Output the (X, Y) coordinate of the center of the cell containing the given text.  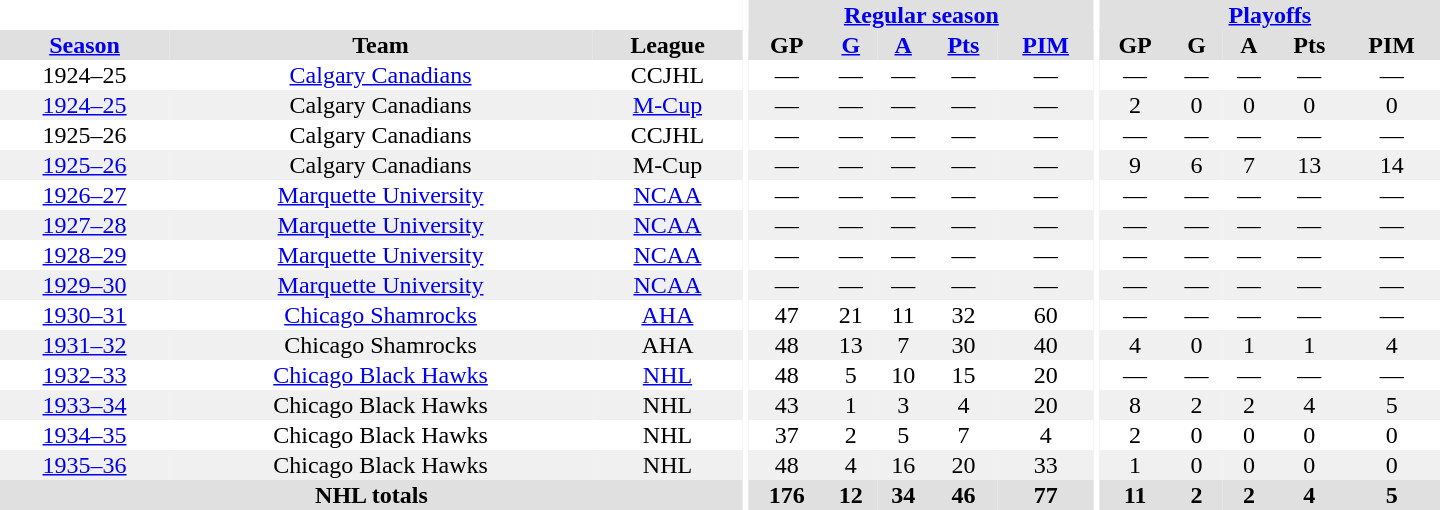
77 (1046, 495)
NHL totals (372, 495)
47 (787, 315)
1926–27 (84, 195)
10 (903, 375)
30 (963, 345)
1930–31 (84, 315)
1935–36 (84, 465)
6 (1196, 165)
60 (1046, 315)
32 (963, 315)
1927–28 (84, 225)
Team (380, 45)
1933–34 (84, 405)
14 (1392, 165)
1931–32 (84, 345)
43 (787, 405)
176 (787, 495)
46 (963, 495)
Playoffs (1270, 15)
Season (84, 45)
16 (903, 465)
37 (787, 435)
34 (903, 495)
1932–33 (84, 375)
1934–35 (84, 435)
Regular season (922, 15)
1929–30 (84, 285)
15 (963, 375)
21 (851, 315)
12 (851, 495)
8 (1136, 405)
3 (903, 405)
33 (1046, 465)
1928–29 (84, 255)
9 (1136, 165)
40 (1046, 345)
League (668, 45)
